Return the (x, y) coordinate for the center point of the cell that contains the specified text.  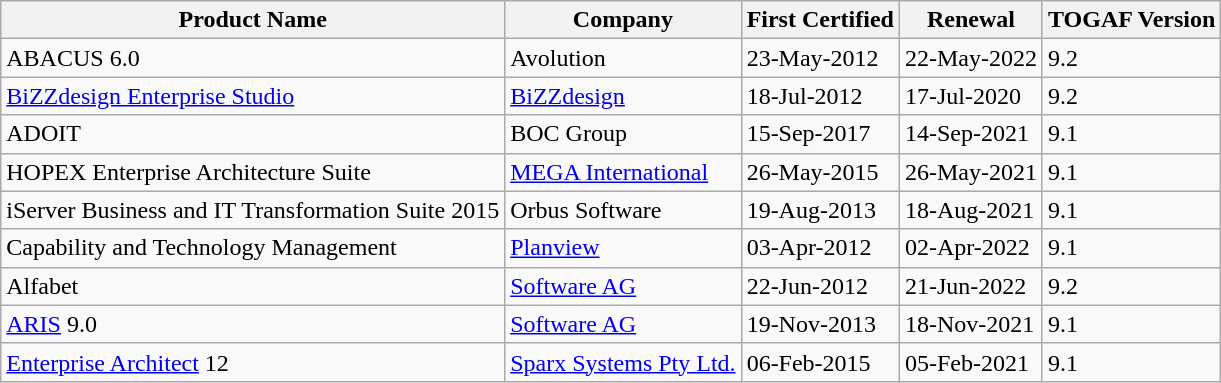
Company (623, 20)
Alfabet (253, 286)
First Certified (820, 20)
19-Nov-2013 (820, 324)
15-Sep-2017 (820, 134)
18-Aug-2021 (970, 210)
Orbus Software (623, 210)
02-Apr-2022 (970, 248)
Capability and Technology Management (253, 248)
Sparx Systems Pty Ltd. (623, 362)
HOPEX Enterprise Architecture Suite (253, 172)
26-May-2015 (820, 172)
ARIS 9.0 (253, 324)
17-Jul-2020 (970, 96)
Avolution (623, 58)
Renewal (970, 20)
05-Feb-2021 (970, 362)
Planview (623, 248)
14-Sep-2021 (970, 134)
Product Name (253, 20)
18-Nov-2021 (970, 324)
06-Feb-2015 (820, 362)
BOC Group (623, 134)
MEGA International (623, 172)
21-Jun-2022 (970, 286)
22-May-2022 (970, 58)
26-May-2021 (970, 172)
BiZZdesign (623, 96)
TOGAF Version (1131, 20)
iServer Business and IT Transformation Suite 2015 (253, 210)
19-Aug-2013 (820, 210)
22-Jun-2012 (820, 286)
BiZZdesign Enterprise Studio (253, 96)
ADOIT (253, 134)
03-Apr-2012 (820, 248)
Enterprise Architect 12 (253, 362)
ABACUS 6.0 (253, 58)
23-May-2012 (820, 58)
18-Jul-2012 (820, 96)
